Provide the (x, y) coordinate of the cell's center where the given text is located.  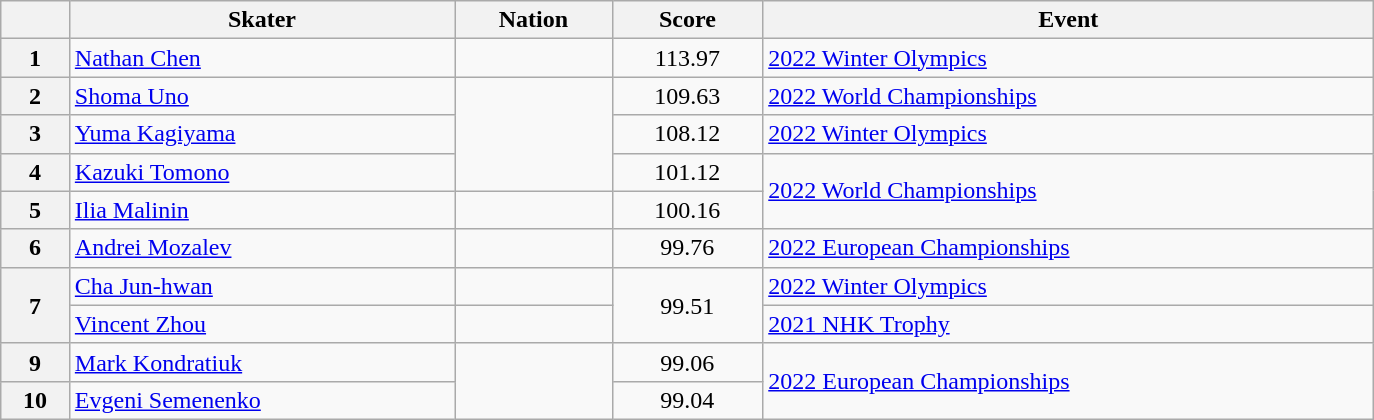
Yuma Kagiyama (262, 134)
Evgeni Semenenko (262, 400)
Vincent Zhou (262, 324)
Skater (262, 20)
7 (36, 305)
5 (36, 210)
Nathan Chen (262, 58)
9 (36, 362)
10 (36, 400)
Cha Jun-hwan (262, 286)
1 (36, 58)
99.04 (688, 400)
Andrei Mozalev (262, 248)
6 (36, 248)
4 (36, 172)
101.12 (688, 172)
99.76 (688, 248)
Kazuki Tomono (262, 172)
Ilia Malinin (262, 210)
100.16 (688, 210)
3 (36, 134)
109.63 (688, 96)
113.97 (688, 58)
2021 NHK Trophy (1068, 324)
99.06 (688, 362)
2 (36, 96)
Mark Kondratiuk (262, 362)
Score (688, 20)
Event (1068, 20)
Shoma Uno (262, 96)
99.51 (688, 305)
108.12 (688, 134)
Nation (534, 20)
